Return the (x, y) coordinate for the center point of the cell that contains the specified text.  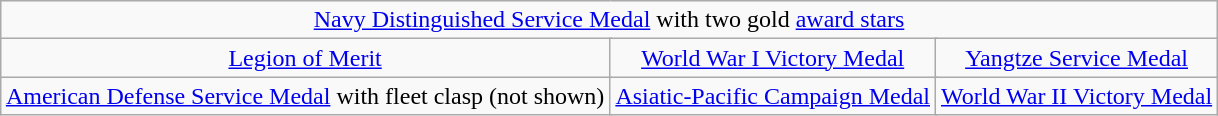
World War I Victory Medal (773, 58)
American Defense Service Medal with fleet clasp (not shown) (305, 96)
Legion of Merit (305, 58)
Asiatic-Pacific Campaign Medal (773, 96)
Yangtze Service Medal (1077, 58)
World War II Victory Medal (1077, 96)
Navy Distinguished Service Medal with two gold award stars (608, 20)
